Find where the given text appears and provide that cell's center as (X, Y) coordinate. 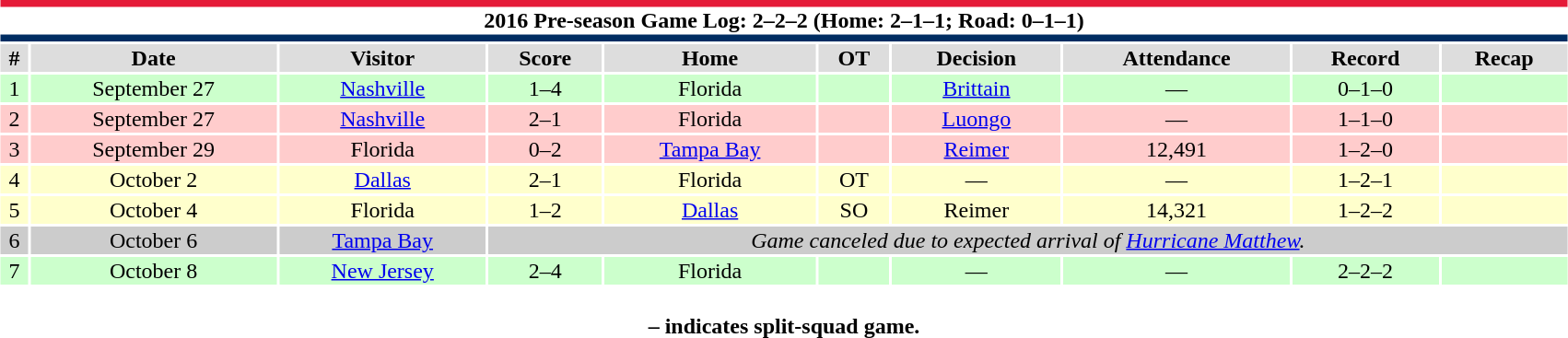
2–4 (545, 271)
Attendance (1176, 58)
Recap (1504, 58)
7 (15, 271)
1–2–2 (1365, 210)
2 (15, 119)
Score (545, 58)
12,491 (1176, 149)
# (15, 58)
1 (15, 88)
1–2 (545, 210)
SO (853, 210)
October 4 (153, 210)
September 29 (153, 149)
Game canceled due to expected arrival of Hurricane Matthew. (1028, 240)
14,321 (1176, 210)
Visitor (383, 58)
Home (710, 58)
4 (15, 180)
Decision (977, 58)
1–2–1 (1365, 180)
0–2 (545, 149)
October 8 (153, 271)
New Jersey (383, 271)
6 (15, 240)
October 2 (153, 180)
0–1–0 (1365, 88)
1–2–0 (1365, 149)
Record (1365, 58)
Date (153, 58)
October 6 (153, 240)
2016 Pre-season Game Log: 2–2–2 (Home: 2–1–1; Road: 0–1–1) (784, 20)
5 (15, 210)
3 (15, 149)
Luongo (977, 119)
2–2–2 (1365, 271)
1–4 (545, 88)
1–1–0 (1365, 119)
Brittain (977, 88)
